Pinpoint the cell where the given text exists, returning its (x, y) midpoint coordinate. 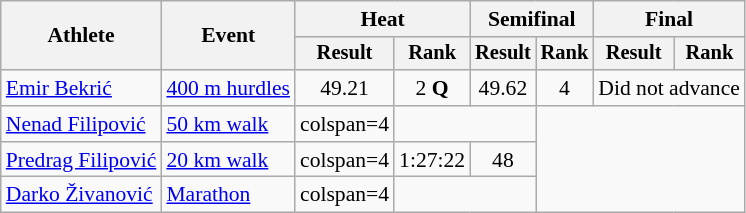
4 (565, 88)
Marathon (228, 195)
Darko Živanović (82, 195)
Athlete (82, 36)
Event (228, 36)
2 Q (432, 88)
Final (669, 19)
Heat (382, 19)
1:27:22 (432, 160)
20 km walk (228, 160)
48 (503, 160)
49.21 (344, 88)
50 km walk (228, 124)
Nenad Filipović (82, 124)
Predrag Filipović (82, 160)
Emir Bekrić (82, 88)
Did not advance (669, 88)
Semifinal (532, 19)
49.62 (503, 88)
400 m hurdles (228, 88)
